Pinpoint the cell where the given text exists, returning its [X, Y] midpoint coordinate. 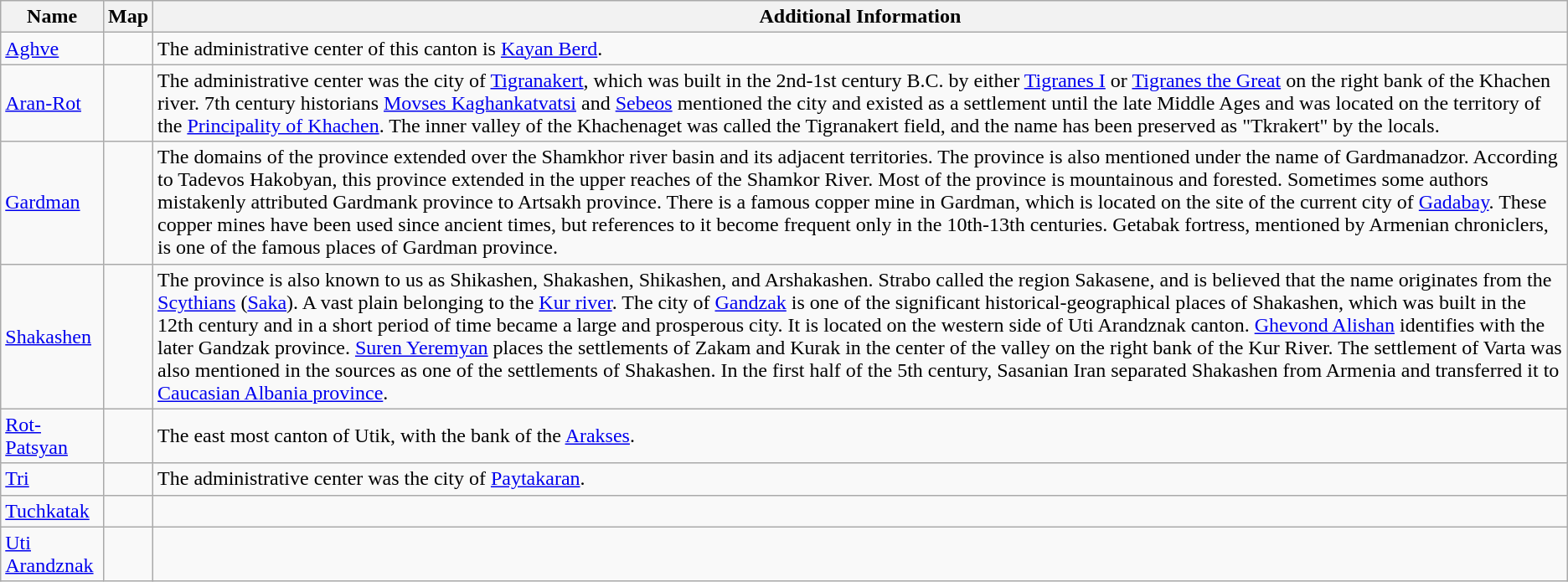
Uti Arandznak [52, 554]
Additional Information [861, 17]
Name [52, 17]
Shakashen [52, 337]
Rot-Patsyan [52, 435]
The administrative center of this canton is Kayan Berd. [861, 49]
The east most canton of Utik, with the bank of the Arakses. [861, 435]
Aghve [52, 49]
Aran-Rot [52, 103]
Gardman [52, 203]
Tuchkatak [52, 511]
The administrative center was the city of Paytakaran. [861, 479]
Map [127, 17]
Tri [52, 479]
